Capture the cell that displays the provided text and extract its (X, Y) central coordinate. 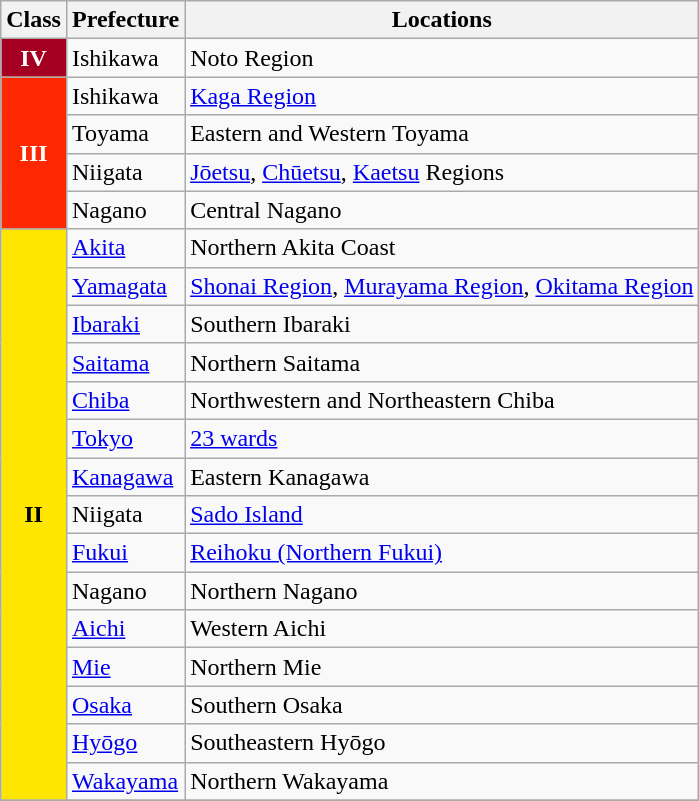
Northern Akita Coast (442, 248)
Yamagata (125, 286)
Chiba (125, 400)
Toyama (125, 134)
Osaka (125, 705)
Eastern and Western Toyama (442, 134)
Southeastern Hyōgo (442, 743)
Wakayama (125, 781)
Northwestern and Northeastern Chiba (442, 400)
Class (34, 20)
III (34, 153)
Northern Mie (442, 667)
Aichi (125, 629)
23 wards (442, 438)
II (34, 514)
Jōetsu, Chūetsu, Kaetsu Regions (442, 172)
Reihoku (Northern Fukui) (442, 553)
Southern Ibaraki (442, 324)
Noto Region (442, 58)
IV (34, 58)
Locations (442, 20)
Kanagawa (125, 477)
Kaga Region (442, 96)
Southern Osaka (442, 705)
Northern Wakayama (442, 781)
Northern Saitama (442, 362)
Sado Island (442, 515)
Mie (125, 667)
Central Nagano (442, 210)
Shonai Region, Murayama Region, Okitama Region (442, 286)
Eastern Kanagawa (442, 477)
Western Aichi (442, 629)
Akita (125, 248)
Prefecture (125, 20)
Northern Nagano (442, 591)
Saitama (125, 362)
Tokyo (125, 438)
Ibaraki (125, 324)
Fukui (125, 553)
Hyōgo (125, 743)
